Return the [X, Y] coordinate for the center point of the cell that contains the specified text.  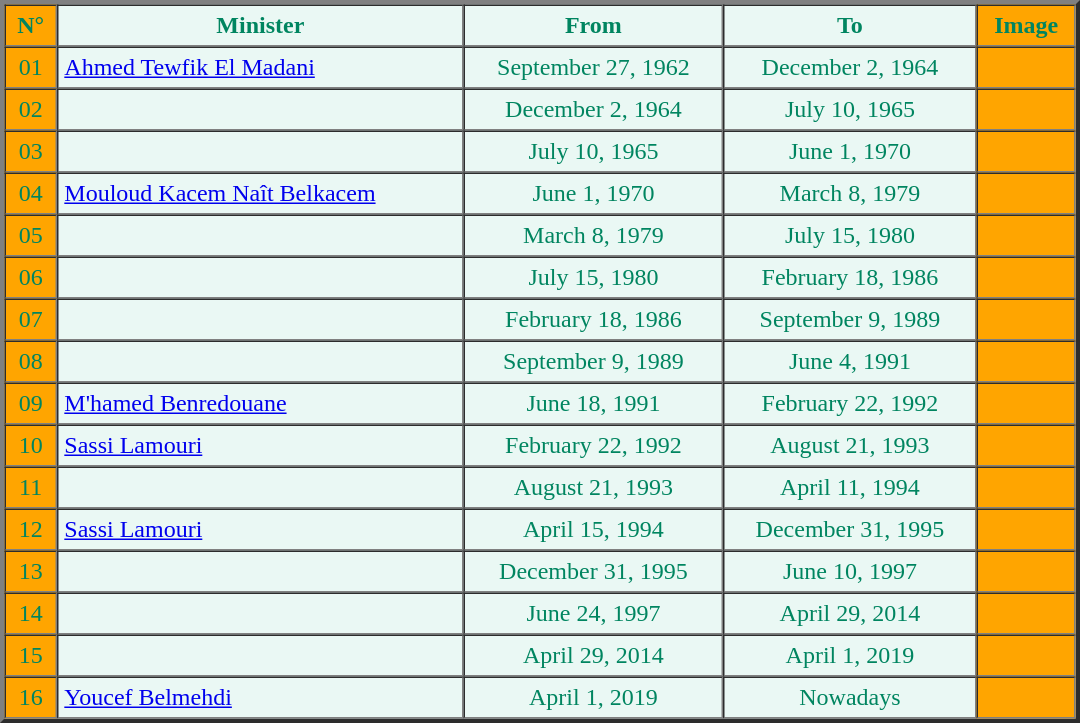
14 [30, 613]
Youcef Belmehdi [260, 697]
N° [30, 25]
13 [30, 571]
01 [30, 67]
Minister [260, 25]
September 27, 1962 [594, 67]
08 [30, 361]
June 18, 1991 [594, 403]
M'hamed Benredouane [260, 403]
12 [30, 529]
From [594, 25]
15 [30, 655]
06 [30, 277]
June 24, 1997 [594, 613]
April 15, 1994 [594, 529]
June 4, 1991 [850, 361]
16 [30, 697]
09 [30, 403]
02 [30, 109]
Image [1026, 25]
05 [30, 235]
10 [30, 445]
07 [30, 319]
11 [30, 487]
04 [30, 193]
June 10, 1997 [850, 571]
03 [30, 151]
Mouloud Kacem Naît Belkacem [260, 193]
Nowadays [850, 697]
Ahmed Tewfik El Madani [260, 67]
April 11, 1994 [850, 487]
To [850, 25]
